For the text-containing cell, return its midpoint in [x, y] coordinate format. 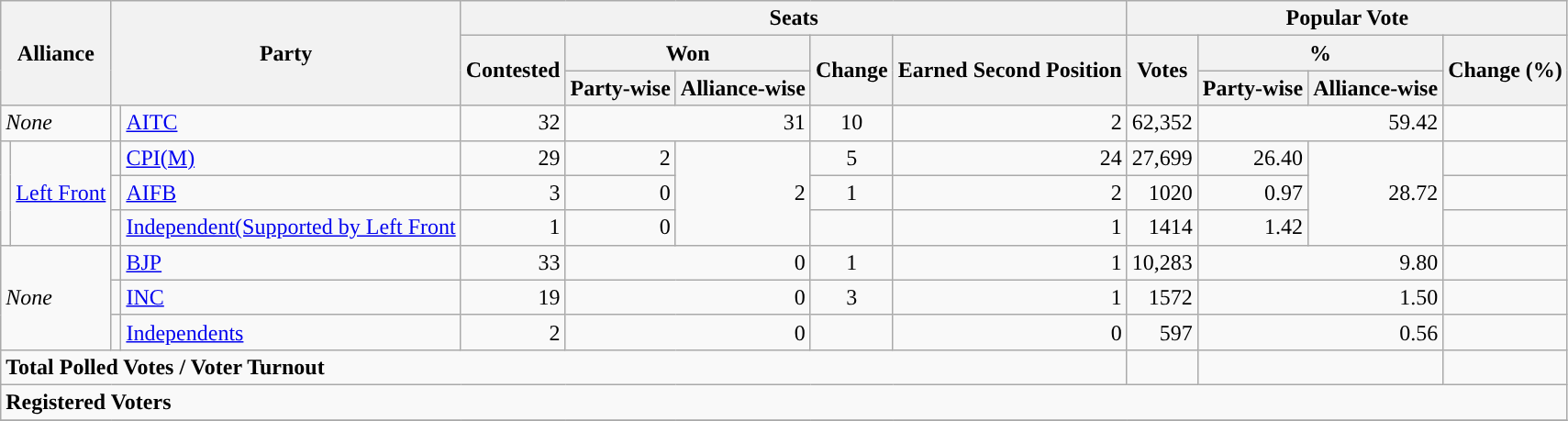
INC [291, 297]
1572 [1162, 297]
28.72 [1376, 193]
Seats [794, 18]
31 [688, 123]
9.80 [1319, 262]
Popular Vote [1347, 18]
19 [513, 297]
10,283 [1162, 262]
24 [1009, 158]
Party [286, 53]
0.56 [1319, 332]
Total Polled Votes / Voter Turnout [563, 367]
Change (%) [1506, 71]
27,699 [1162, 158]
1.50 [1319, 297]
26.40 [1252, 158]
5 [851, 158]
Alliance [56, 53]
BJP [291, 262]
Left Front [61, 193]
Contested [513, 71]
CPI(M) [291, 158]
33 [513, 262]
Won [688, 53]
1.42 [1252, 227]
Earned Second Position [1009, 71]
AIFB [291, 193]
32 [513, 123]
0.97 [1252, 193]
62,352 [1162, 123]
10 [851, 123]
Registered Voters [784, 402]
% [1319, 53]
Independent(Supported by Left Front [291, 227]
AITC [291, 123]
29 [513, 158]
Independents [291, 332]
Change [851, 71]
1020 [1162, 193]
59.42 [1319, 123]
597 [1162, 332]
1414 [1162, 227]
Votes [1162, 71]
